Search for the cell housing the specified text and yield its (X, Y) center coordinate. 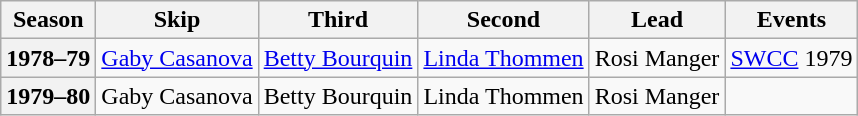
Season (48, 20)
Second (504, 20)
SWCC 1979 (792, 58)
1978–79 (48, 58)
Lead (657, 20)
Third (338, 20)
1979–80 (48, 96)
Skip (177, 20)
Events (792, 20)
